Return the (X, Y) coordinate for the center point of the cell that contains the specified text.  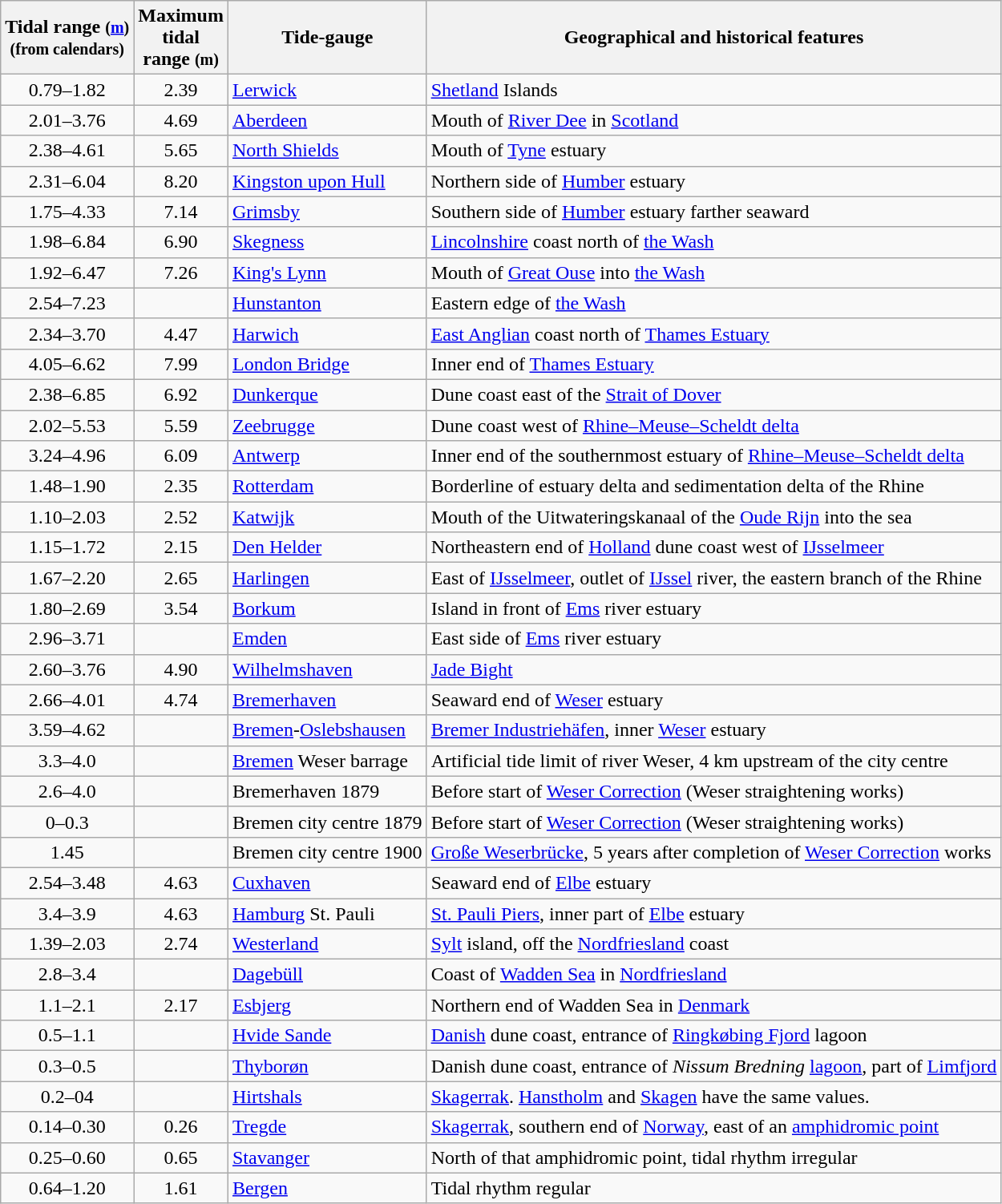
Inner end of the southernmost estuary of Rhine–Meuse–Scheldt delta (713, 456)
Bremen-Oslebshausen (327, 730)
0.25–0.60 (67, 1158)
Borkum (327, 608)
2.38–6.85 (67, 394)
Hamburg St. Pauli (327, 913)
Artificial tide limit of river Weser, 4 km upstream of the city centre (713, 761)
4.69 (181, 120)
1.1–2.1 (67, 1005)
2.34–3.70 (67, 333)
2.96–3.71 (67, 639)
3.59–4.62 (67, 730)
Dunkerque (327, 394)
3.3–4.0 (67, 761)
2.54–7.23 (67, 303)
Seaward end of Elbe estuary (713, 883)
Grimsby (327, 212)
Maximum tidal range (m) (181, 38)
East Anglian coast north of Thames Estuary (713, 333)
Jade Bight (713, 669)
0–0.3 (67, 822)
Mouth of Great Ouse into the Wash (713, 273)
7.99 (181, 364)
2.66–4.01 (67, 700)
Bremerhaven (327, 700)
2.74 (181, 944)
Skagerrak. Hanstholm and Skagen have the same values. (713, 1097)
Island in front of Ems river estuary (713, 608)
Mouth of River Dee in Scotland (713, 120)
Thyborøn (327, 1066)
1.98–6.84 (67, 242)
Borderline of estuary delta and sedimentation delta of the Rhine (713, 487)
Wilhelmshaven (327, 669)
2.17 (181, 1005)
0.79–1.82 (67, 90)
Harlingen (327, 578)
6.90 (181, 242)
Coast of Wadden Sea in Nordfriesland (713, 975)
Hunstanton (327, 303)
2.02–5.53 (67, 426)
3.54 (181, 608)
East of IJsselmeer, outlet of IJssel river, the eastern branch of the Rhine (713, 578)
Geographical and historical features (713, 38)
Bremen city centre 1879 (327, 822)
2.38–4.61 (67, 151)
2.6–4.0 (67, 791)
7.26 (181, 273)
0.2–04 (67, 1097)
Katwijk (327, 517)
Zeebrugge (327, 426)
Eastern edge of the Wash (713, 303)
Hvide Sande (327, 1036)
Tidal range (m)(from calendars) (67, 38)
Esbjerg (327, 1005)
1.39–2.03 (67, 944)
Bremen Weser barrage (327, 761)
4.47 (181, 333)
Kingston upon Hull (327, 181)
Seaward end of Weser estuary (713, 700)
1.10–2.03 (67, 517)
Dune coast west of Rhine–Meuse–Scheldt delta (713, 426)
Cuxhaven (327, 883)
Lincolnshire coast north of the Wash (713, 242)
Bremerhaven 1879 (327, 791)
Westerland (327, 944)
2.01–3.76 (67, 120)
6.09 (181, 456)
East side of Ems river estuary (713, 639)
1.61 (181, 1188)
Hirtshals (327, 1097)
2.39 (181, 90)
Inner end of Thames Estuary (713, 364)
Bremen city centre 1900 (327, 852)
Skegness (327, 242)
Shetland Islands (713, 90)
0.14–0.30 (67, 1127)
North of that amphidromic point, tidal rhythm irregular (713, 1158)
Danish dune coast, entrance of Nissum Bredning lagoon, part of Limfjord (713, 1066)
1.75–4.33 (67, 212)
4.74 (181, 700)
3.4–3.9 (67, 913)
Aberdeen (327, 120)
1.45 (67, 852)
Emden (327, 639)
Harwich (327, 333)
Northeastern end of Holland dune coast west of IJsselmeer (713, 547)
North Shields (327, 151)
Mouth of Tyne estuary (713, 151)
Rotterdam (327, 487)
Northern end of Wadden Sea in Denmark (713, 1005)
Große Weserbrücke, 5 years after completion of Weser Correction works (713, 852)
Antwerp (327, 456)
1.92–6.47 (67, 273)
4.05–6.62 (67, 364)
St. Pauli Piers, inner part of Elbe estuary (713, 913)
2.54–3.48 (67, 883)
6.92 (181, 394)
Stavanger (327, 1158)
2.15 (181, 547)
2.35 (181, 487)
Tide-gauge (327, 38)
3.24–4.96 (67, 456)
2.31–6.04 (67, 181)
King's Lynn (327, 273)
1.48–1.90 (67, 487)
Tidal rhythm regular (713, 1188)
Northern side of Humber estuary (713, 181)
Bremer Industriehäfen, inner Weser estuary (713, 730)
Bergen (327, 1188)
0.26 (181, 1127)
Southern side of Humber estuary farther seaward (713, 212)
1.15–1.72 (67, 547)
Danish dune coast, entrance of Ringkøbing Fjord lagoon (713, 1036)
2.65 (181, 578)
Lerwick (327, 90)
2.52 (181, 517)
Dagebüll (327, 975)
4.90 (181, 669)
Sylt island, off the Nordfriesland coast (713, 944)
London Bridge (327, 364)
0.64–1.20 (67, 1188)
0.3–0.5 (67, 1066)
1.67–2.20 (67, 578)
0.65 (181, 1158)
2.60–3.76 (67, 669)
Den Helder (327, 547)
Dune coast east of the Strait of Dover (713, 394)
Tregde (327, 1127)
1.80–2.69 (67, 608)
0.5–1.1 (67, 1036)
8.20 (181, 181)
2.8–3.4 (67, 975)
Skagerrak, southern end of Norway, east of an amphidromic point (713, 1127)
7.14 (181, 212)
Mouth of the Uitwateringskanaal of the Oude Rijn into the sea (713, 517)
5.65 (181, 151)
5.59 (181, 426)
